Determine the [x, y] coordinate at the center of the cell enclosing the given text.  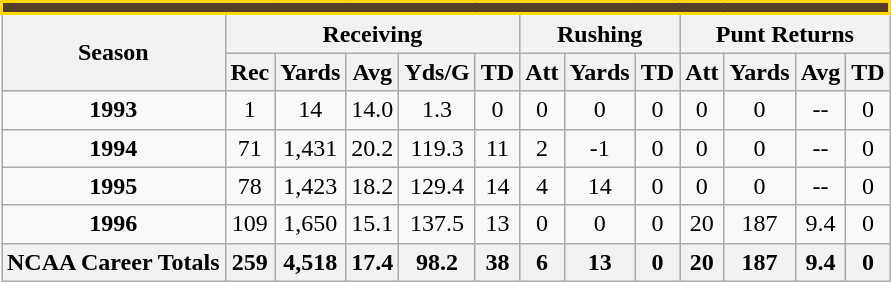
129.4 [437, 186]
1.3 [437, 110]
Rushing [600, 34]
119.3 [437, 148]
-1 [600, 148]
NCAA Career Totals [114, 262]
Punt Returns [786, 34]
Rec [250, 72]
11 [497, 148]
2 [542, 148]
17.4 [372, 262]
Yds/G [437, 72]
109 [250, 224]
6 [542, 262]
1,650 [310, 224]
259 [250, 262]
20.2 [372, 148]
4,518 [310, 262]
71 [250, 148]
Receiving [372, 34]
1995 [114, 186]
14.0 [372, 110]
1994 [114, 148]
1,423 [310, 186]
1,431 [310, 148]
1 [250, 110]
15.1 [372, 224]
18.2 [372, 186]
1996 [114, 224]
4 [542, 186]
98.2 [437, 262]
38 [497, 262]
137.5 [437, 224]
78 [250, 186]
1993 [114, 110]
Season [114, 52]
